Locate the cell with the specified text and output its (X, Y) center coordinate. 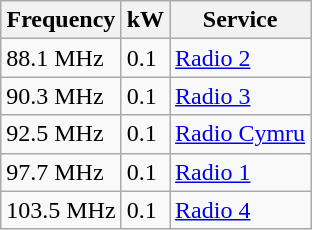
Radio 1 (240, 172)
Service (240, 20)
92.5 MHz (61, 134)
Radio 3 (240, 96)
kW (145, 20)
90.3 MHz (61, 96)
Frequency (61, 20)
97.7 MHz (61, 172)
Radio 2 (240, 58)
Radio 4 (240, 210)
88.1 MHz (61, 58)
103.5 MHz (61, 210)
Radio Cymru (240, 134)
